Identify which cell holds the provided text, then report its [X, Y] central coordinate. 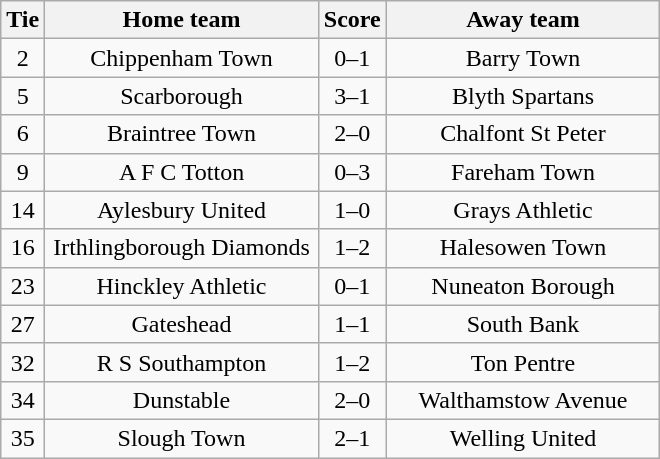
Grays Athletic [523, 210]
Gateshead [182, 324]
1–0 [352, 210]
Nuneaton Borough [523, 286]
Halesowen Town [523, 248]
Walthamstow Avenue [523, 400]
27 [23, 324]
A F C Totton [182, 172]
34 [23, 400]
Dunstable [182, 400]
32 [23, 362]
16 [23, 248]
Ton Pentre [523, 362]
Irthlingborough Diamonds [182, 248]
Welling United [523, 438]
Hinckley Athletic [182, 286]
0–3 [352, 172]
Braintree Town [182, 134]
Away team [523, 20]
35 [23, 438]
Chalfont St Peter [523, 134]
Barry Town [523, 58]
Score [352, 20]
23 [23, 286]
Tie [23, 20]
2–1 [352, 438]
Scarborough [182, 96]
R S Southampton [182, 362]
2 [23, 58]
Aylesbury United [182, 210]
Chippenham Town [182, 58]
3–1 [352, 96]
Slough Town [182, 438]
6 [23, 134]
1–1 [352, 324]
5 [23, 96]
Blyth Spartans [523, 96]
9 [23, 172]
South Bank [523, 324]
14 [23, 210]
Fareham Town [523, 172]
Home team [182, 20]
